Detect which cell encompasses the target text, then output its [x, y] center coordinate. 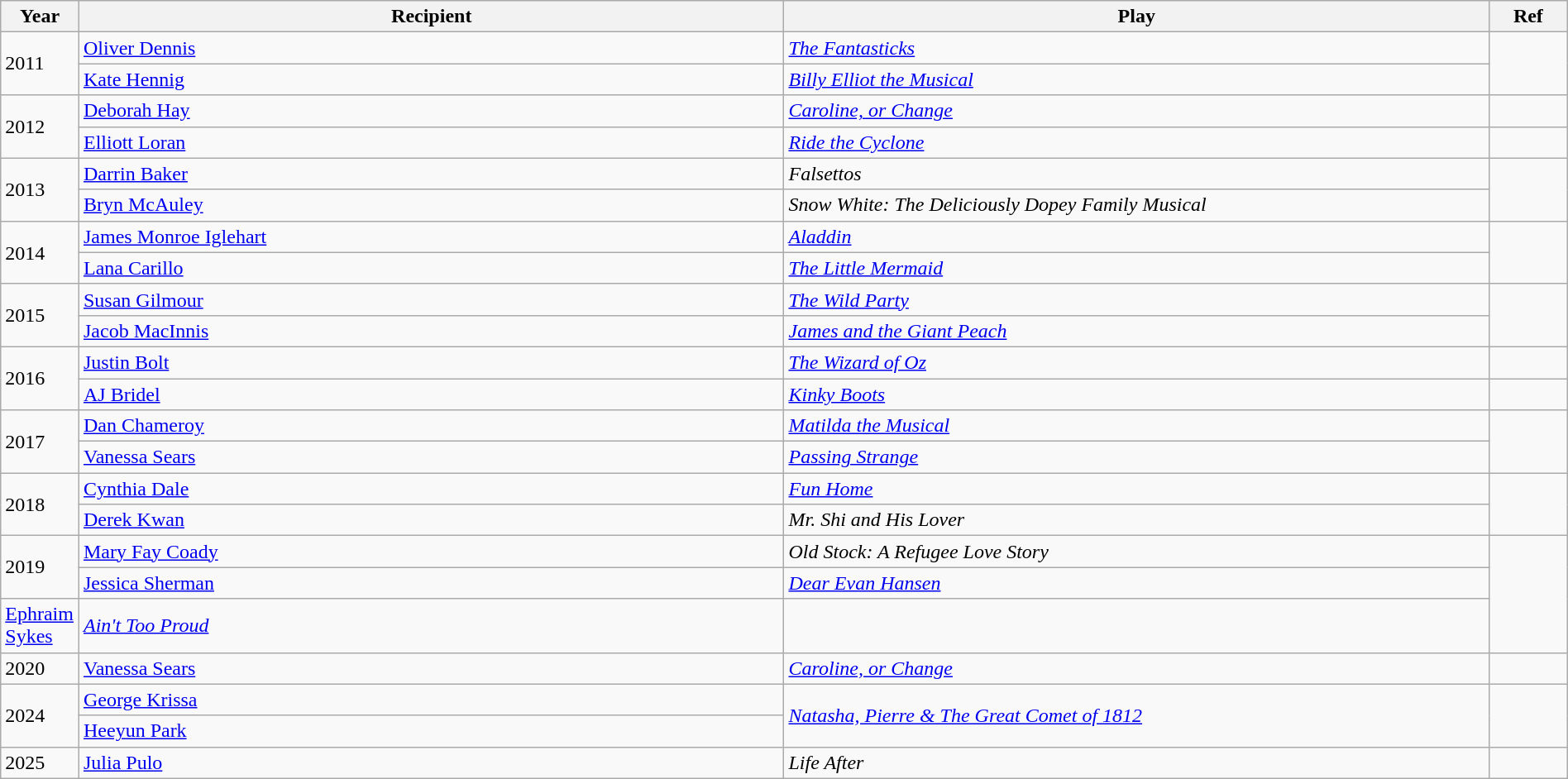
George Krissa [432, 700]
Lana Carillo [432, 268]
2025 [40, 762]
Darrin Baker [432, 174]
Snow White: The Deliciously Dopey Family Musical [1136, 205]
Year [40, 17]
2018 [40, 504]
Cynthia Dale [432, 489]
Kinky Boots [1136, 394]
2020 [40, 668]
Justin Bolt [432, 362]
Heeyun Park [432, 731]
AJ Bridel [432, 394]
Bryn McAuley [432, 205]
2017 [40, 442]
James and the Giant Peach [1136, 331]
The Fantasticks [1136, 48]
Old Stock: A Refugee Love Story [1136, 552]
Oliver Dennis [432, 48]
2014 [40, 252]
Play [1136, 17]
Ref [1528, 17]
Passing Strange [1136, 457]
2024 [40, 715]
Jessica Sherman [432, 583]
2015 [40, 315]
Elliott Loran [432, 142]
The Little Mermaid [1136, 268]
Ephraim Sykes [40, 625]
Life After [1136, 762]
Ain't Too Proud [432, 625]
Recipient [432, 17]
Falsettos [1136, 174]
Dan Chameroy [432, 426]
Mary Fay Coady [432, 552]
Mr. Shi and His Lover [1136, 520]
2019 [40, 567]
Ride the Cyclone [1136, 142]
Julia Pulo [432, 762]
Deborah Hay [432, 111]
Aladdin [1136, 237]
2013 [40, 189]
2016 [40, 378]
Billy Elliot the Musical [1136, 79]
Natasha, Pierre & The Great Comet of 1812 [1136, 715]
Susan Gilmour [432, 299]
Jacob MacInnis [432, 331]
Kate Hennig [432, 79]
Derek Kwan [432, 520]
Dear Evan Hansen [1136, 583]
2011 [40, 64]
Matilda the Musical [1136, 426]
2012 [40, 127]
James Monroe Iglehart [432, 237]
The Wizard of Oz [1136, 362]
Fun Home [1136, 489]
The Wild Party [1136, 299]
